Find where the given text appears and provide that cell's center as [x, y] coordinate. 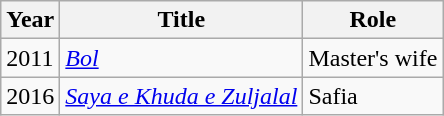
2016 [30, 96]
Saya e Khuda e Zuljalal [182, 96]
Role [373, 20]
Bol [182, 58]
2011 [30, 58]
Year [30, 20]
Title [182, 20]
Safia [373, 96]
Master's wife [373, 58]
